Capture the cell that displays the provided text and extract its [x, y] central coordinate. 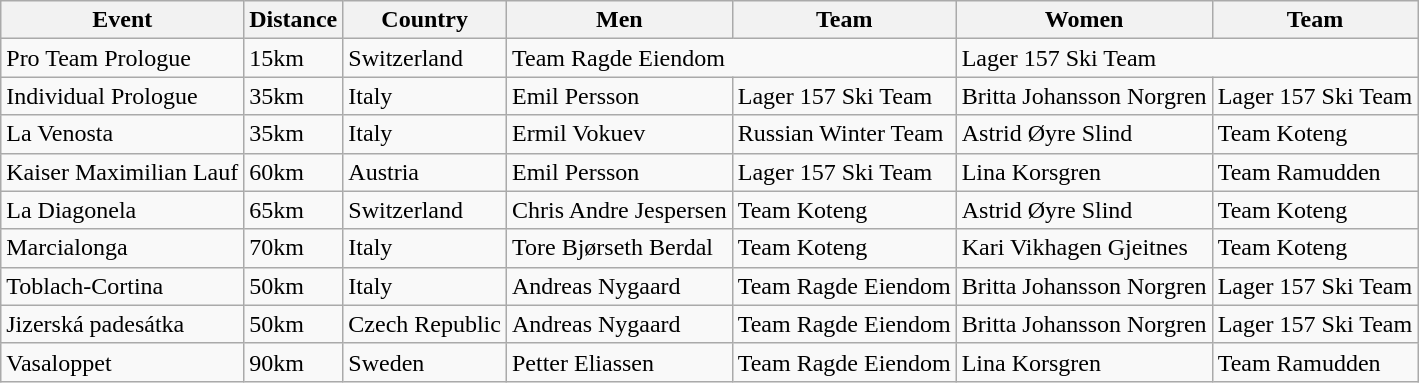
15km [294, 58]
Individual Prologue [122, 96]
Petter Eliassen [619, 362]
Chris Andre Jespersen [619, 210]
Tore Bjørseth Berdal [619, 248]
Jizerská padesátka [122, 324]
Vasaloppet [122, 362]
Men [619, 20]
Women [1084, 20]
Kari Vikhagen Gjeitnes [1084, 248]
Toblach-Cortina [122, 286]
Marcialonga [122, 248]
Kaiser Maximilian Lauf [122, 172]
Russian Winter Team [844, 134]
Pro Team Prologue [122, 58]
Ermil Vokuev [619, 134]
Event [122, 20]
Austria [425, 172]
Czech Republic [425, 324]
La Diagonela [122, 210]
Country [425, 20]
La Venosta [122, 134]
90km [294, 362]
70km [294, 248]
60km [294, 172]
Distance [294, 20]
Sweden [425, 362]
65km [294, 210]
